For the text-containing cell, return its midpoint in (x, y) coordinate format. 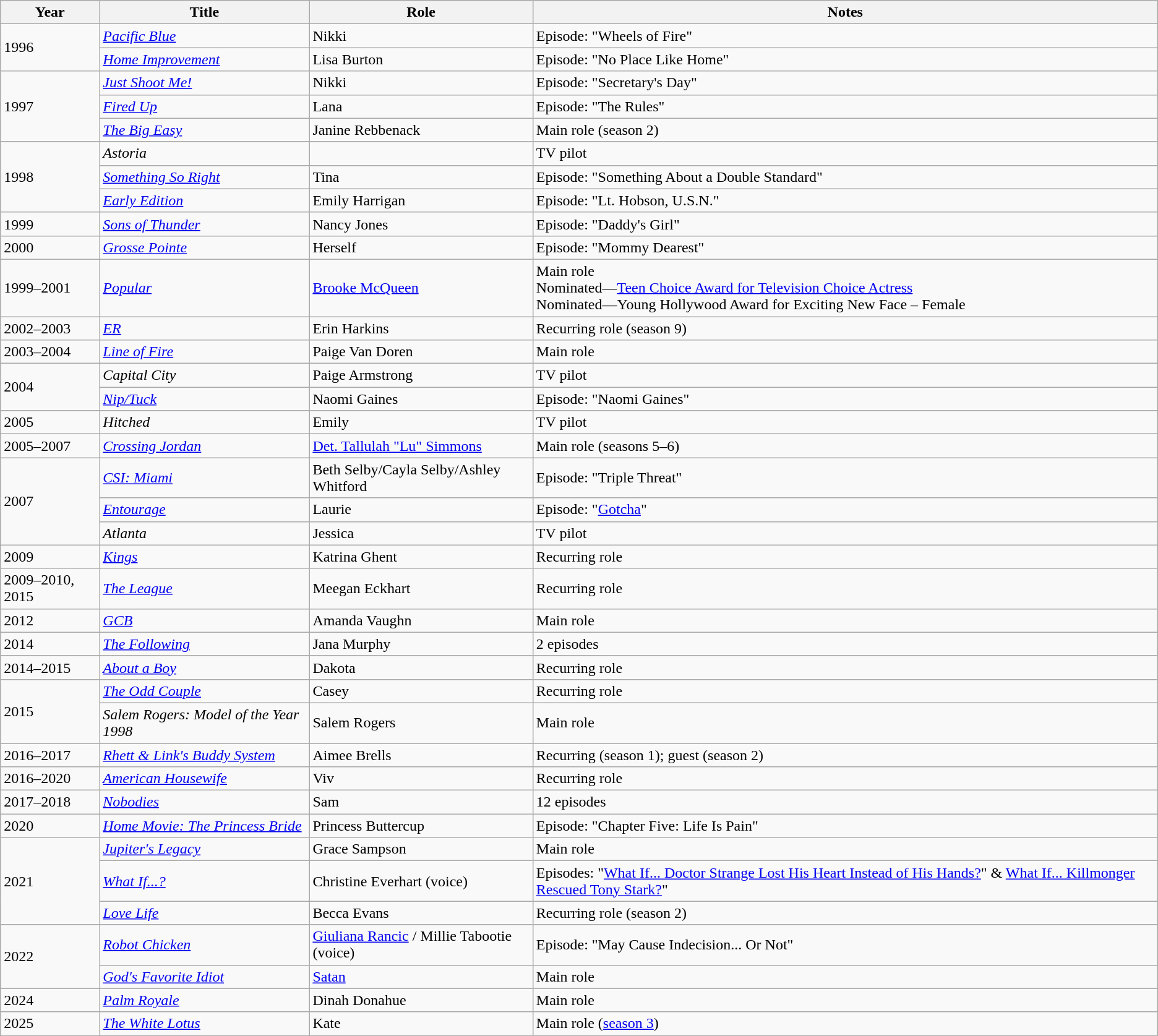
Crossing Jordan (204, 446)
Rhett & Link's Buddy System (204, 755)
Episode: "Mommy Dearest" (845, 247)
Episode: "Triple Threat" (845, 477)
Laurie (421, 510)
2007 (50, 501)
2009–2010, 2015 (50, 589)
Katrina Ghent (421, 557)
2021 (50, 881)
Paige Van Doren (421, 352)
Princess Buttercup (421, 826)
Sons of Thunder (204, 224)
Atlanta (204, 533)
1996 (50, 48)
2025 (50, 1024)
Robot Chicken (204, 945)
Christine Everhart (voice) (421, 881)
Satan (421, 977)
The League (204, 589)
Popular (204, 288)
Emily Harrigan (421, 200)
The Big Easy (204, 130)
Line of Fire (204, 352)
Dakota (421, 667)
The Odd Couple (204, 691)
2005 (50, 422)
Main role (season 3) (845, 1024)
2000 (50, 247)
2002–2003 (50, 328)
Palm Royale (204, 1000)
Episode: "Daddy's Girl" (845, 224)
Lana (421, 106)
Capital City (204, 375)
Episode: "Lt. Hobson, U.S.N." (845, 200)
Role (421, 12)
Paige Armstrong (421, 375)
2020 (50, 826)
Episode: "Secretary's Day" (845, 83)
2012 (50, 620)
What If...? (204, 881)
Notes (845, 12)
Episode: "Wheels of Fire" (845, 36)
God's Favorite Idiot (204, 977)
Episode: "Chapter Five: Life Is Pain" (845, 826)
2004 (50, 387)
Episodes: "What If... Doctor Strange Lost His Heart Instead of His Hands?" & What If... Killmonger Rescued Tony Stark?" (845, 881)
Year (50, 12)
Lisa Burton (421, 59)
Nip/Tuck (204, 399)
Herself (421, 247)
Meegan Eckhart (421, 589)
Kate (421, 1024)
Sam (421, 802)
2014–2015 (50, 667)
Main role (season 2) (845, 130)
2003–2004 (50, 352)
GCB (204, 620)
Emily (421, 422)
About a Boy (204, 667)
Det. Tallulah "Lu" Simmons (421, 446)
Recurring role (season 9) (845, 328)
1997 (50, 106)
2024 (50, 1000)
2015 (50, 711)
Salem Rogers: Model of the Year 1998 (204, 722)
Jupiter's Legacy (204, 849)
Fired Up (204, 106)
2005–2007 (50, 446)
Casey (421, 691)
American Housewife (204, 779)
Grace Sampson (421, 849)
Pacific Blue (204, 36)
Episode: "The Rules" (845, 106)
Episode: "Gotcha" (845, 510)
2017–2018 (50, 802)
CSI: Miami (204, 477)
Something So Right (204, 177)
Home Movie: The Princess Bride (204, 826)
Jana Murphy (421, 644)
Just Shoot Me! (204, 83)
Salem Rogers (421, 722)
12 episodes (845, 802)
2022 (50, 956)
The Following (204, 644)
Recurring role (season 2) (845, 913)
The White Lotus (204, 1024)
Entourage (204, 510)
Naomi Gaines (421, 399)
Episode: "May Cause Indecision... Or Not" (845, 945)
2016–2017 (50, 755)
Beth Selby/Cayla Selby/Ashley Whitford (421, 477)
Episode: "No Place Like Home" (845, 59)
2014 (50, 644)
ER (204, 328)
Episode: "Naomi Gaines" (845, 399)
Love Life (204, 913)
Giuliana Rancic / Millie Tabootie (voice) (421, 945)
Aimee Brells (421, 755)
Grosse Pointe (204, 247)
Dinah Donahue (421, 1000)
1998 (50, 177)
Kings (204, 557)
Janine Rebbenack (421, 130)
Nobodies (204, 802)
Tina (421, 177)
Erin Harkins (421, 328)
Home Improvement (204, 59)
2 episodes (845, 644)
Astoria (204, 153)
1999 (50, 224)
Nancy Jones (421, 224)
Brooke McQueen (421, 288)
Title (204, 12)
Viv (421, 779)
2016–2020 (50, 779)
Jessica (421, 533)
2009 (50, 557)
Recurring (season 1); guest (season 2) (845, 755)
1999–2001 (50, 288)
Early Edition (204, 200)
Becca Evans (421, 913)
Amanda Vaughn (421, 620)
Episode: "Something About a Double Standard" (845, 177)
Main role (seasons 5–6) (845, 446)
Main roleNominated—Teen Choice Award for Television Choice ActressNominated—Young Hollywood Award for Exciting New Face – Female (845, 288)
Hitched (204, 422)
